Pinpoint the cell where the given text exists, returning its (X, Y) midpoint coordinate. 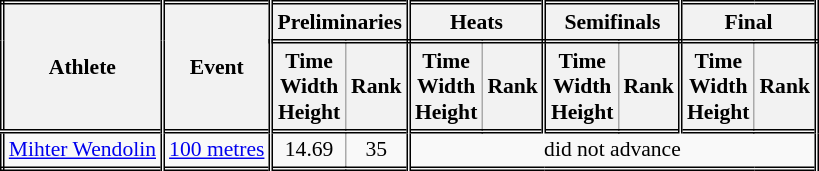
did not advance (612, 150)
Event (217, 67)
Preliminaries (340, 22)
Heats (476, 22)
14.69 (308, 150)
Mihter Wendolin (82, 150)
Athlete (82, 67)
Semifinals (612, 22)
Final (748, 22)
100 metres (217, 150)
35 (378, 150)
